Locate the cell with the specified text and output its [X, Y] center coordinate. 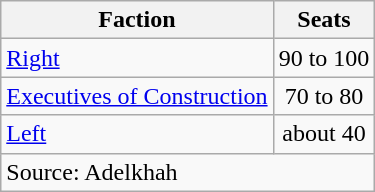
Seats [324, 20]
Faction [137, 20]
70 to 80 [324, 96]
about 40 [324, 134]
90 to 100 [324, 58]
Left [137, 134]
Right [137, 58]
Source: Adelkhah [188, 172]
Executives of Construction [137, 96]
